From the cell containing the given text, extract its center point as [X, Y] coordinate. 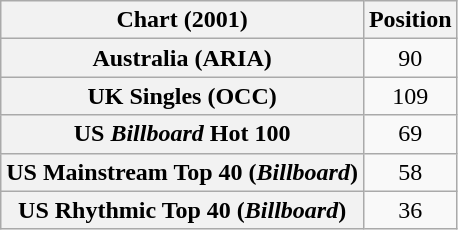
90 [410, 58]
Australia (ARIA) [182, 58]
US Rhythmic Top 40 (Billboard) [182, 210]
UK Singles (OCC) [182, 96]
US Mainstream Top 40 (Billboard) [182, 172]
58 [410, 172]
36 [410, 210]
109 [410, 96]
US Billboard Hot 100 [182, 134]
Chart (2001) [182, 20]
Position [410, 20]
69 [410, 134]
